Provide the (X, Y) coordinate of the cell's center where the given text is located.  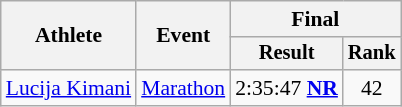
Final (315, 19)
Result (286, 54)
Marathon (183, 88)
Rank (372, 54)
Athlete (68, 36)
2:35:47 NR (286, 88)
Event (183, 36)
Lucija Kimani (68, 88)
42 (372, 88)
